Provide the (x, y) coordinate of the cell's center where the given text is located.  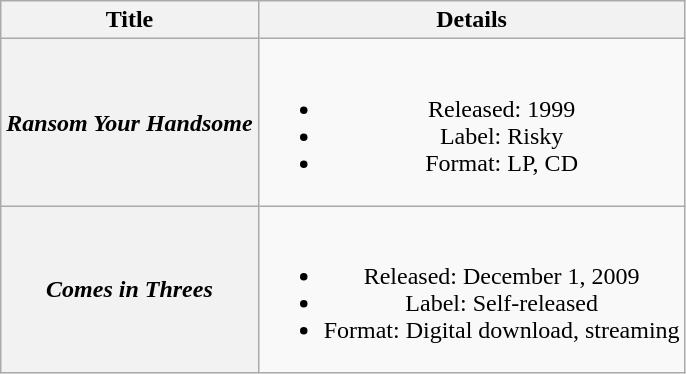
Released: December 1, 2009Label: Self-releasedFormat: Digital download, streaming (472, 290)
Released: 1999Label: RiskyFormat: LP, CD (472, 122)
Title (130, 20)
Comes in Threes (130, 290)
Ransom Your Handsome (130, 122)
Details (472, 20)
